Detect which cell encompasses the target text, then output its [X, Y] center coordinate. 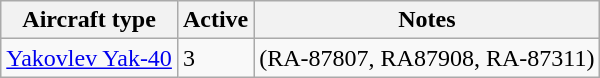
Aircraft type [90, 20]
3 [215, 58]
(RA-87807, RA87908, RA-87311) [427, 58]
Active [215, 20]
Yakovlev Yak-40 [90, 58]
Notes [427, 20]
